Scan for the cell matching the given text and deliver its (x, y) coordinate at center. 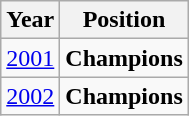
2001 (30, 58)
Year (30, 20)
2002 (30, 96)
Position (124, 20)
